From the cell containing the given text, extract its center point as (X, Y) coordinate. 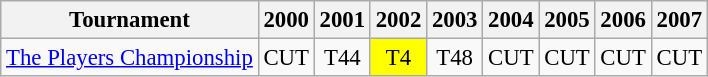
2006 (623, 20)
2007 (679, 20)
T4 (398, 58)
Tournament (130, 20)
T44 (342, 58)
T48 (455, 58)
2005 (567, 20)
2000 (286, 20)
2003 (455, 20)
2001 (342, 20)
2004 (511, 20)
The Players Championship (130, 58)
2002 (398, 20)
